Find where the given text appears and provide that cell's center as [X, Y] coordinate. 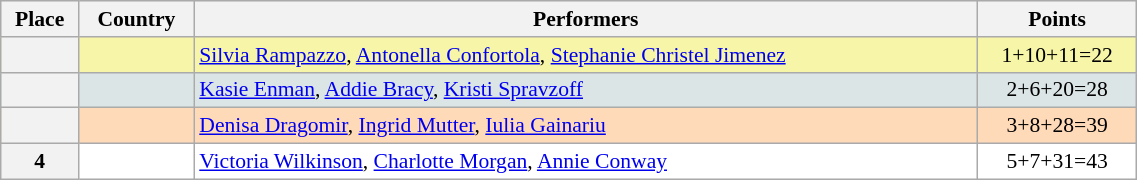
3+8+28=39 [1056, 126]
Victoria Wilkinson, Charlotte Morgan, Annie Conway [586, 162]
Silvia Rampazzo, Antonella Confortola, Stephanie Christel Jimenez [586, 55]
5+7+31=43 [1056, 162]
Kasie Enman, Addie Bracy, Kristi Spravzoff [586, 90]
1+10+11=22 [1056, 55]
Points [1056, 19]
4 [40, 162]
Place [40, 19]
2+6+20=28 [1056, 90]
Performers [586, 19]
Denisa Dragomir, Ingrid Mutter, Iulia Gainariu [586, 126]
Country [137, 19]
